Determine the [X, Y] coordinate at the center of the cell enclosing the given text.  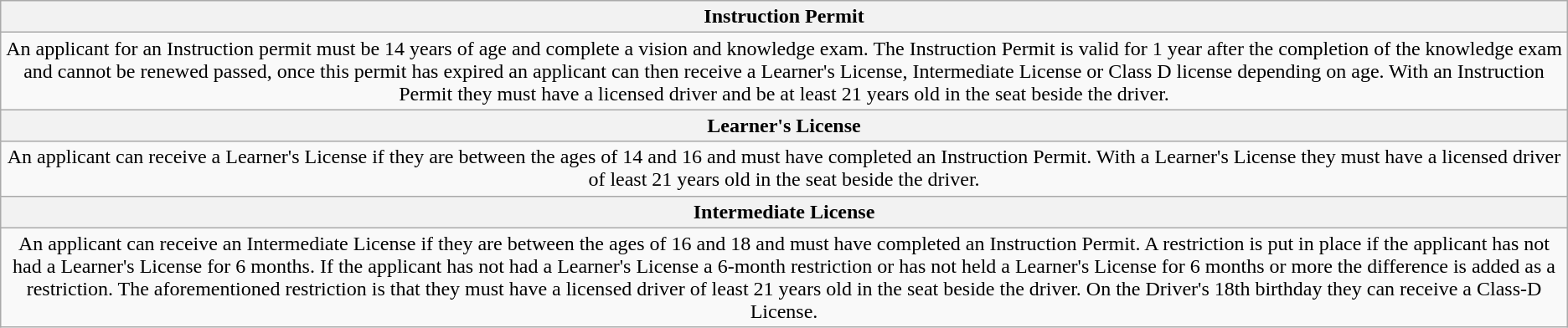
Intermediate License [784, 212]
Learner's License [784, 126]
Instruction Permit [784, 17]
